For the text-containing cell, return its midpoint in [x, y] coordinate format. 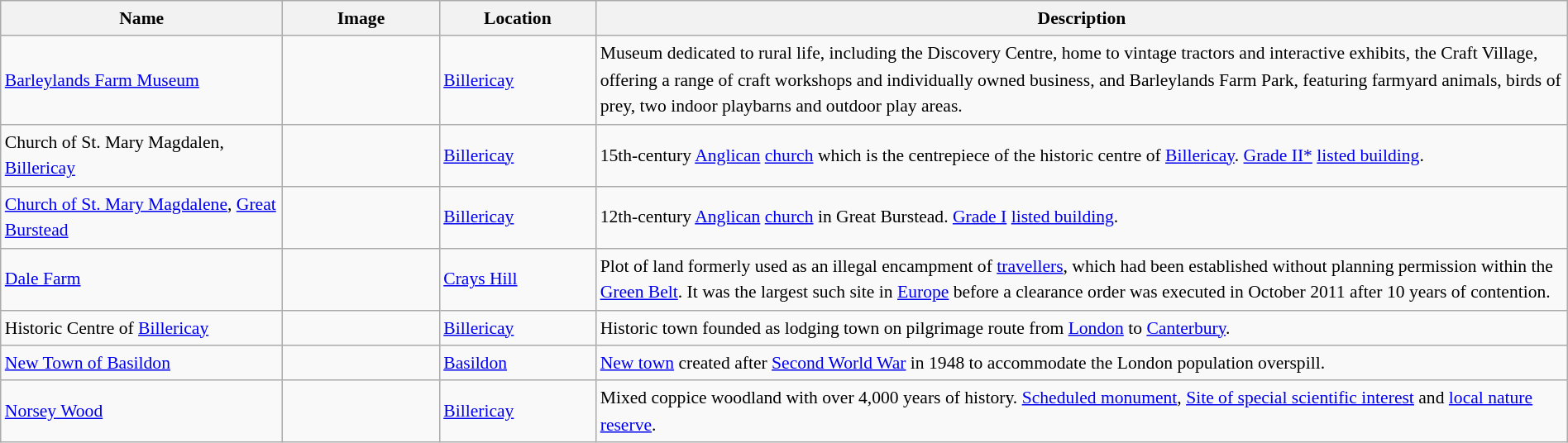
Historic town founded as lodging town on pilgrimage route from London to Canterbury. [1082, 329]
Crays Hill [518, 279]
Location [518, 18]
New town created after Second World War in 1948 to accommodate the London population overspill. [1082, 364]
12th-century Anglican church in Great Burstead. Grade I listed building. [1082, 218]
Basildon [518, 364]
Mixed coppice woodland with over 4,000 years of history. Scheduled monument, Site of special scientific interest and local nature reserve. [1082, 412]
Church of St. Mary Magdalen, Billericay [142, 155]
Name [142, 18]
Norsey Wood [142, 412]
New Town of Basildon [142, 364]
Historic Centre of Billericay [142, 329]
15th-century Anglican church which is the centrepiece of the historic centre of Billericay. Grade II* listed building. [1082, 155]
Barleylands Farm Museum [142, 81]
Dale Farm [142, 279]
Description [1082, 18]
Church of St. Mary Magdalene, Great Burstead [142, 218]
Image [361, 18]
